Pinpoint the cell where the given text exists, returning its (X, Y) midpoint coordinate. 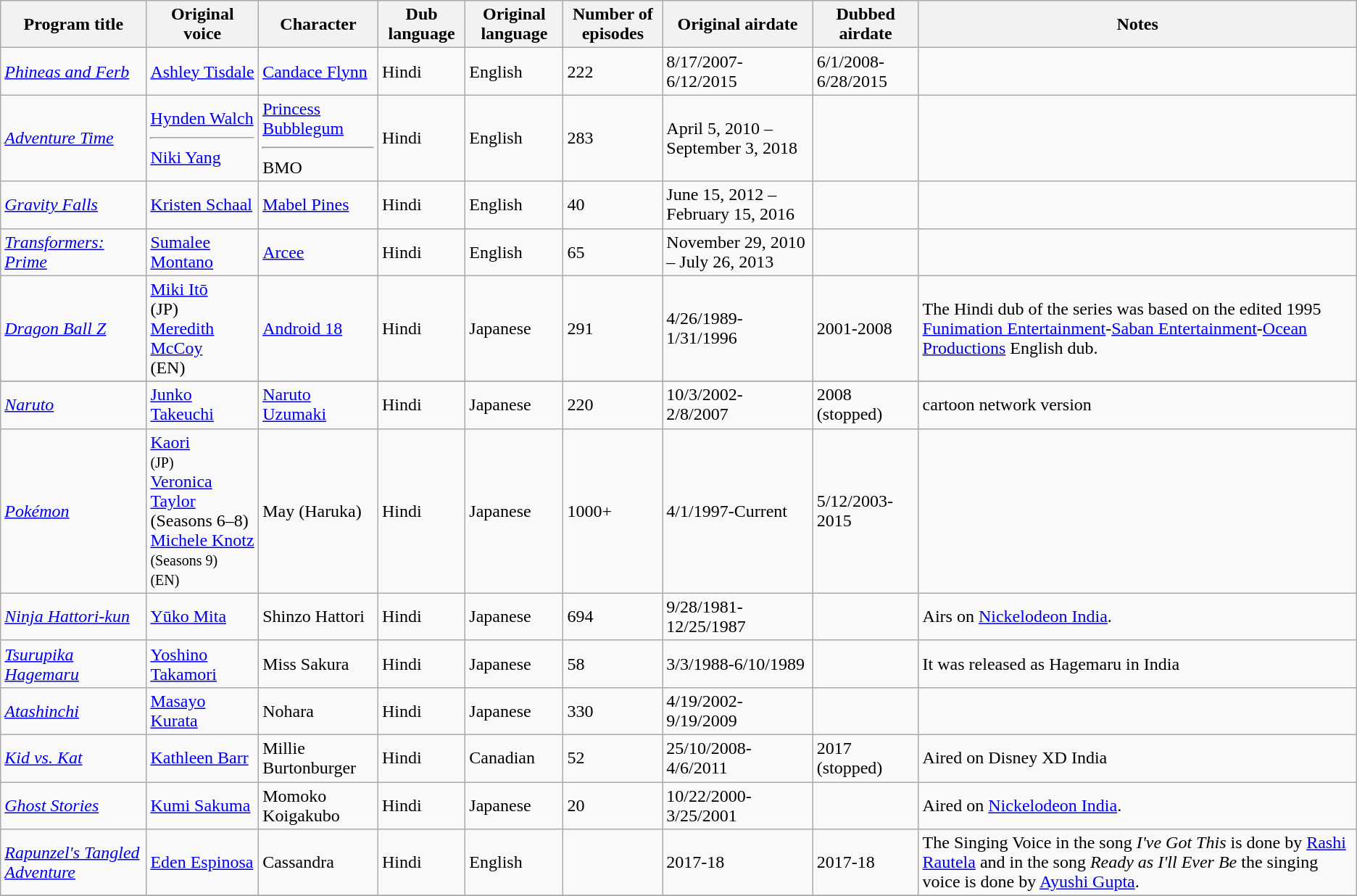
Aired on Disney XD India (1137, 758)
Junko Takeuchi (203, 405)
Mabel Pines (319, 204)
Shinzo Hattori (319, 616)
Momoko Koigakubo (319, 805)
5/12/2003-2015 (866, 510)
Arcee (319, 252)
Gravity Falls (74, 204)
Cassandra (319, 863)
Eden Espinosa (203, 863)
Aired on Nickelodeon India. (1137, 805)
The Singing Voice in the song I've Got This is done by Rashi Rautela and in the song Ready as I'll Ever Be the singing voice is done by Ayushi Gupta. (1137, 863)
May (Haruka) (319, 510)
Kristen Schaal (203, 204)
291 (613, 328)
Original airdate (738, 25)
Miss Sakura (319, 664)
Notes (1137, 25)
Kid vs. Kat (74, 758)
Nohara (319, 710)
Transformers: Prime (74, 252)
Masayo Kurata (203, 710)
Kathleen Barr (203, 758)
52 (613, 758)
Rapunzel's Tangled Adventure (74, 863)
Ninja Hattori-kun (74, 616)
June 15, 2012 – February 15, 2016 (738, 204)
6/1/2008-6/28/2015 (866, 71)
Canadian (515, 758)
Yoshino Takamori (203, 664)
Ashley Tisdale (203, 71)
Sumalee Montano (203, 252)
Princess BubblegumBMO (319, 138)
40 (613, 204)
58 (613, 664)
2017(stopped) (866, 758)
8/17/2007-6/12/2015 (738, 71)
10/22/2000-3/25/2001 (738, 805)
Hynden WalchNiki Yang (203, 138)
Program title (74, 25)
Airs on Nickelodeon India. (1137, 616)
Candace Flynn (319, 71)
April 5, 2010 – September 3, 2018 (738, 138)
65 (613, 252)
694 (613, 616)
283 (613, 138)
The Hindi dub of the series was based on the edited 1995 Funimation Entertainment-Saban Entertainment-Ocean Productions English dub. (1137, 328)
1000+ (613, 510)
Adventure Time (74, 138)
Dub language (421, 25)
2001-2008 (866, 328)
Ghost Stories (74, 805)
25/10/2008-4/6/2011 (738, 758)
Yūko Mita (203, 616)
Number of episodes (613, 25)
330 (613, 710)
Original voice (203, 25)
Tsurupika Hagemaru (74, 664)
20 (613, 805)
Naruto Uzumaki (319, 405)
Android 18 (319, 328)
November 29, 2010 – July 26, 2013 (738, 252)
9/28/1981-12/25/1987 (738, 616)
220 (613, 405)
Naruto (74, 405)
Character (319, 25)
Phineas and Ferb (74, 71)
Dragon Ball Z (74, 328)
Pokémon (74, 510)
4/1/1997-Current (738, 510)
Miki Itō(JP)Meredith McCoy(EN) (203, 328)
Dubbed airdate (866, 25)
222 (613, 71)
3/3/1988-6/10/1989 (738, 664)
10/3/2002-2/8/2007 (738, 405)
Atashinchi (74, 710)
4/26/1989-1/31/1996 (738, 328)
4/19/2002-9/19/2009 (738, 710)
2008(stopped) (866, 405)
Millie Burtonburger (319, 758)
Kumi Sakuma (203, 805)
It was released as Hagemaru in India (1137, 664)
cartoon network version (1137, 405)
Original language (515, 25)
Kaori (JP)Veronica Taylor(Seasons 6–8)Michele Knotz (Seasons 9) (EN) (203, 510)
